Find where the given text appears and provide that cell's center as (X, Y) coordinate. 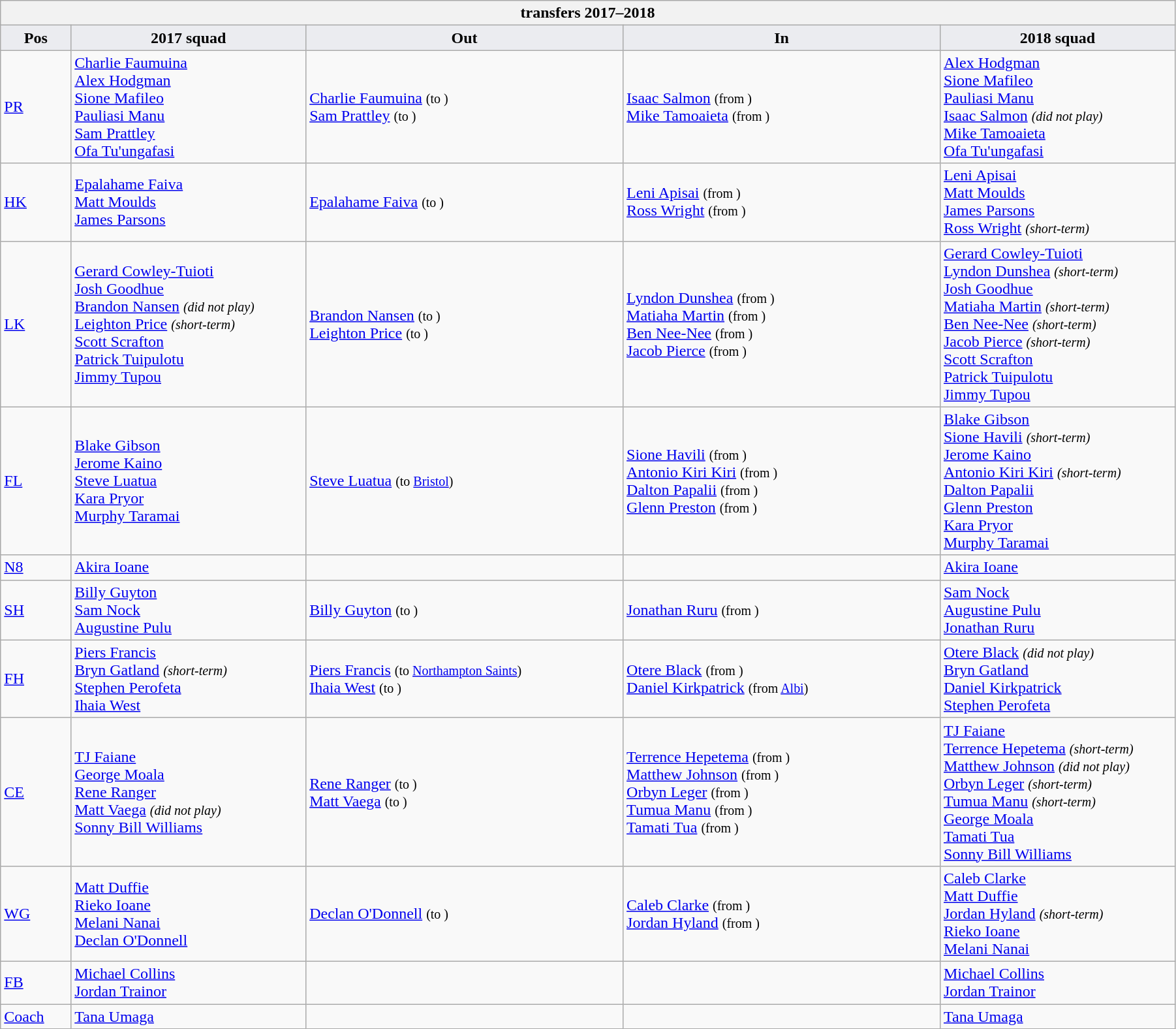
In (782, 38)
Rene Ranger (to ) Matt Vaega (to ) (465, 791)
2017 squad (189, 38)
Matt Duffie Rieko Ioane Melani Nanai Declan O'Donnell (189, 913)
CE (36, 791)
Sione Havili (from ) Antonio Kiri Kiri (from ) Dalton Papalii (from ) Glenn Preston (from ) (782, 481)
Alex Hodgman Sione Mafileo Pauliasi Manu Isaac Salmon (did not play) Mike Tamoaieta Ofa Tu'ungafasi (1057, 107)
Epalahame Faiva (to ) (465, 202)
transfers 2017–2018 (588, 13)
Terrence Hepetema (from ) Matthew Johnson (from ) Orbyn Leger (from ) Tumua Manu (from ) Tamati Tua (from ) (782, 791)
Coach (36, 1017)
FL (36, 481)
Gerard Cowley-Tuioti Josh Goodhue Brandon Nansen (did not play) Leighton Price (short-term) Scott Scrafton Patrick Tuipulotu Jimmy Tupou (189, 324)
Leni Apisai (from ) Ross Wright (from ) (782, 202)
Billy Guyton (to ) (465, 610)
Otere Black (from ) Daniel Kirkpatrick (from Albi) (782, 679)
Piers Francis Bryn Gatland (short-term) Stephen Perofeta Ihaia West (189, 679)
Blake Gibson Jerome Kaino Steve Luatua Kara Pryor Murphy Taramai (189, 481)
Lyndon Dunshea (from ) Matiaha Martin (from ) Ben Nee-Nee (from ) Jacob Pierce (from ) (782, 324)
N8 (36, 567)
SH (36, 610)
Otere Black (did not play) Bryn Gatland Daniel Kirkpatrick Stephen Perofeta (1057, 679)
WG (36, 913)
Billy Guyton Sam Nock Augustine Pulu (189, 610)
Sam Nock Augustine Pulu Jonathan Ruru (1057, 610)
Isaac Salmon (from ) Mike Tamoaieta (from ) (782, 107)
Epalahame Faiva Matt Moulds James Parsons (189, 202)
Steve Luatua (to Bristol) (465, 481)
TJ Faiane George Moala Rene Ranger Matt Vaega (did not play) Sonny Bill Williams (189, 791)
Jonathan Ruru (from ) (782, 610)
Declan O'Donnell (to ) (465, 913)
Piers Francis (to Northampton Saints) Ihaia West (to ) (465, 679)
Charlie Faumuina Alex Hodgman Sione Mafileo Pauliasi Manu Sam Prattley Ofa Tu'ungafasi (189, 107)
Caleb Clarke (from ) Jordan Hyland (from ) (782, 913)
FH (36, 679)
Blake Gibson Sione Havili (short-term) Jerome Kaino Antonio Kiri Kiri (short-term) Dalton Papalii Glenn Preston Kara Pryor Murphy Taramai (1057, 481)
FB (36, 982)
LK (36, 324)
Caleb Clarke Matt Duffie Jordan Hyland (short-term) Rieko Ioane Melani Nanai (1057, 913)
Charlie Faumuina (to ) Sam Prattley (to ) (465, 107)
Leni Apisai Matt Moulds James Parsons Ross Wright (short-term) (1057, 202)
2018 squad (1057, 38)
Out (465, 38)
HK (36, 202)
PR (36, 107)
Brandon Nansen (to ) Leighton Price (to ) (465, 324)
Pos (36, 38)
